Determine the [x, y] coordinate at the center of the cell enclosing the given text.  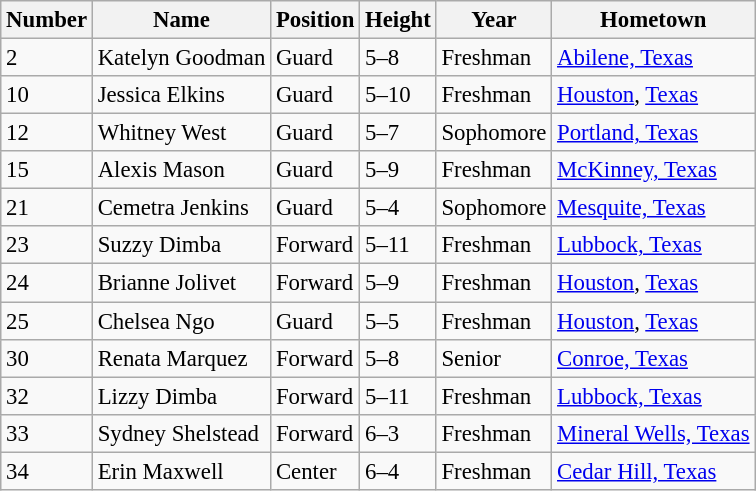
10 [47, 95]
Number [47, 20]
21 [47, 208]
2 [47, 58]
Sydney Shelstead [181, 433]
5–10 [398, 95]
5–4 [398, 208]
25 [47, 321]
Katelyn Goodman [181, 58]
33 [47, 433]
Alexis Mason [181, 170]
Conroe, Texas [654, 358]
Mineral Wells, Texas [654, 433]
Position [316, 20]
Whitney West [181, 133]
34 [47, 471]
Name [181, 20]
Cemetra Jenkins [181, 208]
Year [494, 20]
Brianne Jolivet [181, 283]
Hometown [654, 20]
Jessica Elkins [181, 95]
6–3 [398, 433]
Suzzy Dimba [181, 245]
6–4 [398, 471]
5–5 [398, 321]
Renata Marquez [181, 358]
24 [47, 283]
Cedar Hill, Texas [654, 471]
Portland, Texas [654, 133]
Senior [494, 358]
23 [47, 245]
Height [398, 20]
5–7 [398, 133]
Lizzy Dimba [181, 396]
30 [47, 358]
15 [47, 170]
Erin Maxwell [181, 471]
McKinney, Texas [654, 170]
12 [47, 133]
Chelsea Ngo [181, 321]
Center [316, 471]
Abilene, Texas [654, 58]
Mesquite, Texas [654, 208]
32 [47, 396]
